Detect which cell encompasses the target text, then output its (x, y) center coordinate. 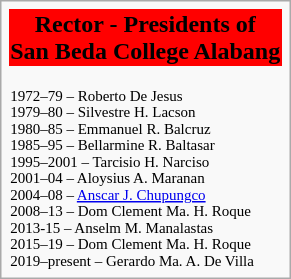
Rector - Presidents of San Beda College Alabang (146, 38)
